Find where the given text appears and provide that cell's center as [X, Y] coordinate. 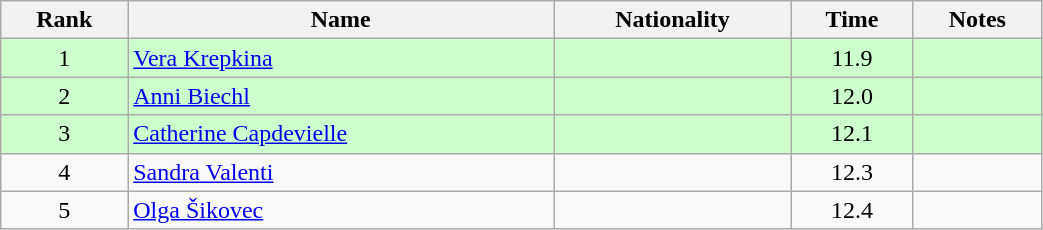
1 [64, 58]
Notes [978, 20]
5 [64, 210]
Rank [64, 20]
Catherine Capdevielle [341, 134]
12.4 [852, 210]
Name [341, 20]
Nationality [673, 20]
Vera Krepkina [341, 58]
12.0 [852, 96]
Time [852, 20]
Anni Biechl [341, 96]
12.3 [852, 172]
Olga Šikovec [341, 210]
3 [64, 134]
11.9 [852, 58]
Sandra Valenti [341, 172]
4 [64, 172]
12.1 [852, 134]
2 [64, 96]
